From the cell containing the given text, extract its center point as (X, Y) coordinate. 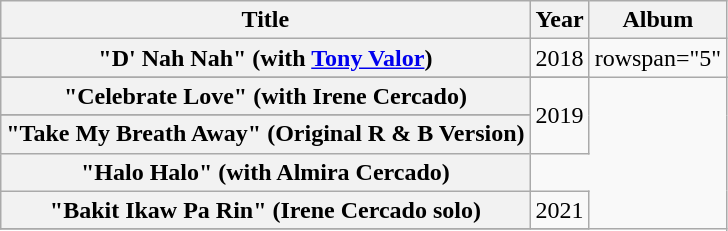
2021 (560, 210)
"D' Nah Nah" (with Tony Valor) (266, 58)
Title (266, 20)
"Celebrate Love" (with Irene Cercado) (266, 96)
"Bakit Ikaw Pa Rin" (Irene Cercado solo) (266, 210)
"Take My Breath Away" (Original R & B Version) (266, 134)
2019 (560, 115)
2018 (560, 58)
rowspan="5" (658, 58)
Year (560, 20)
Album (658, 20)
"Halo Halo" (with Almira Cercado) (266, 172)
